Search for the cell housing the specified text and yield its (X, Y) center coordinate. 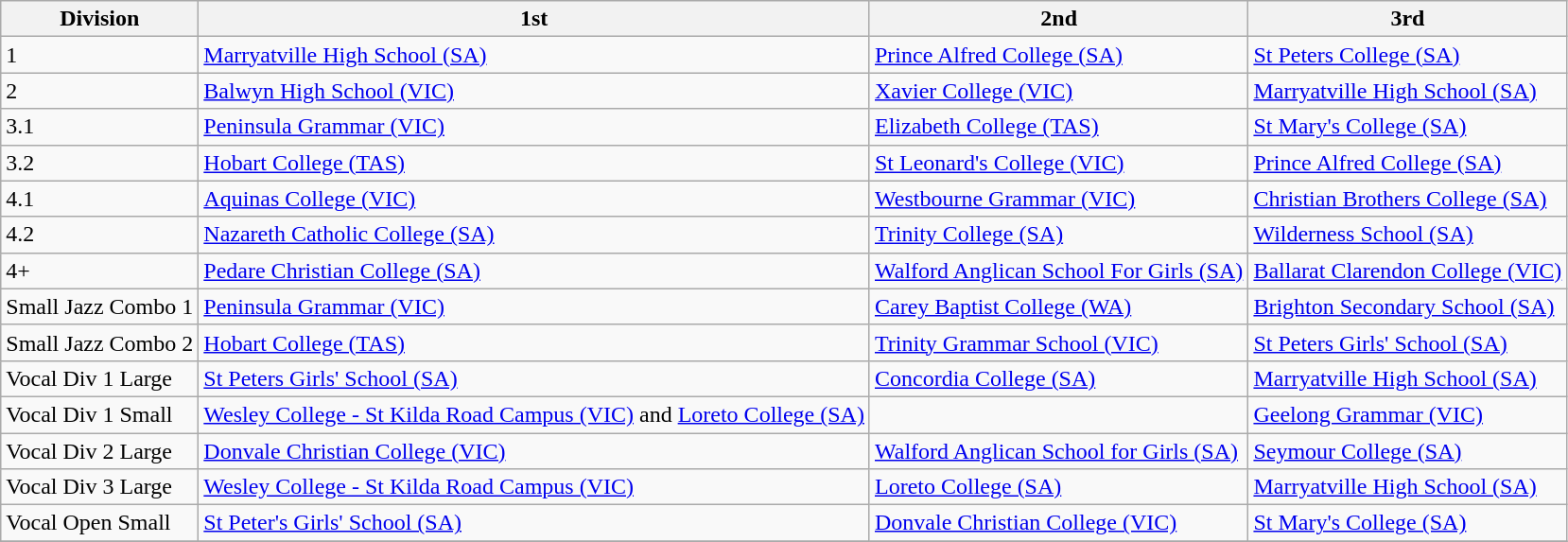
Wilderness School (SA) (1407, 235)
1st (534, 19)
Division (100, 19)
Christian Brothers College (SA) (1407, 199)
Aquinas College (VIC) (534, 199)
St Peters College (SA) (1407, 55)
Nazareth Catholic College (SA) (534, 235)
Pedare Christian College (SA) (534, 271)
Concordia College (SA) (1058, 378)
Vocal Div 2 Large (100, 451)
2nd (1058, 19)
Loreto College (SA) (1058, 487)
Walford Anglican School for Girls (SA) (1058, 451)
3.1 (100, 127)
Geelong Grammar (VIC) (1407, 414)
Carey Baptist College (WA) (1058, 306)
Wesley College - St Kilda Road Campus (VIC) and Loreto College (SA) (534, 414)
Walford Anglican School For Girls (SA) (1058, 271)
2 (100, 91)
3.2 (100, 163)
Vocal Div 1 Small (100, 414)
Trinity College (SA) (1058, 235)
Seymour College (SA) (1407, 451)
1 (100, 55)
Vocal Div 1 Large (100, 378)
Vocal Div 3 Large (100, 487)
Brighton Secondary School (SA) (1407, 306)
St Leonard's College (VIC) (1058, 163)
Wesley College - St Kilda Road Campus (VIC) (534, 487)
Balwyn High School (VIC) (534, 91)
Trinity Grammar School (VIC) (1058, 342)
Vocal Open Small (100, 523)
4+ (100, 271)
4.2 (100, 235)
4.1 (100, 199)
Xavier College (VIC) (1058, 91)
St Peter's Girls' School (SA) (534, 523)
3rd (1407, 19)
Small Jazz Combo 2 (100, 342)
Small Jazz Combo 1 (100, 306)
Ballarat Clarendon College (VIC) (1407, 271)
Westbourne Grammar (VIC) (1058, 199)
Elizabeth College (TAS) (1058, 127)
